Locate the cell with the specified text and output its (x, y) center coordinate. 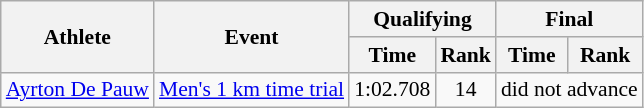
Final (570, 19)
Event (252, 36)
Men's 1 km time trial (252, 90)
did not advance (570, 90)
14 (466, 90)
Athlete (78, 36)
Ayrton De Pauw (78, 90)
1:02.708 (392, 90)
Qualifying (422, 19)
